Provide the (x, y) coordinate of the cell's center where the given text is located.  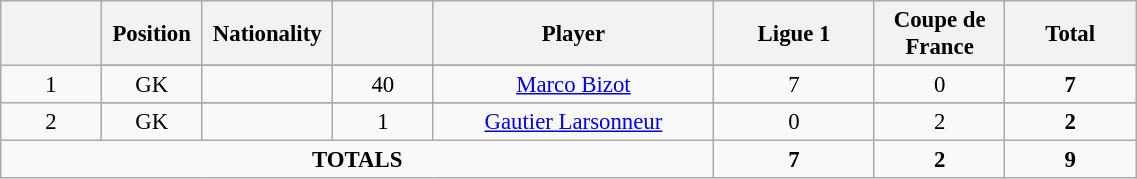
Total (1070, 34)
Nationality (268, 34)
Gautier Larsonneur (574, 122)
9 (1070, 160)
TOTALS (358, 160)
Position (152, 34)
Ligue 1 (794, 34)
Player (574, 34)
Coupe de France (940, 34)
Marco Bizot (574, 85)
40 (384, 85)
